Find where the given text appears and provide that cell's center as (X, Y) coordinate. 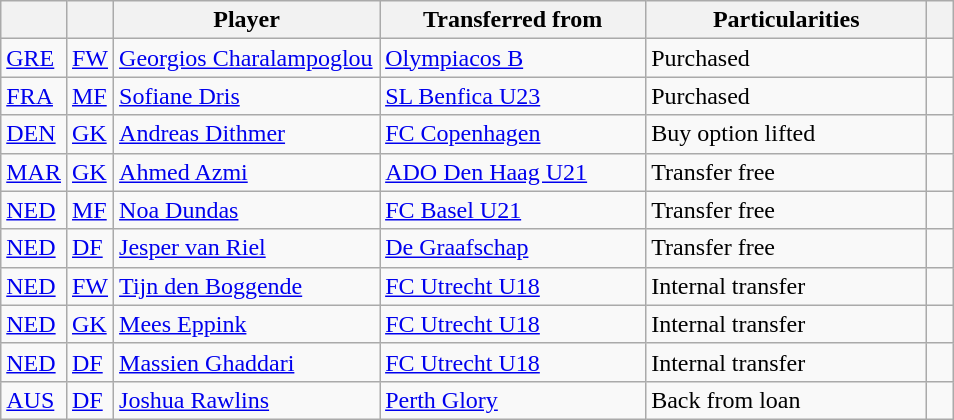
Olympiacos B (513, 58)
FC Basel U21 (513, 210)
Joshua Rawlins (247, 400)
Massien Ghaddari (247, 362)
DEN (34, 134)
FRA (34, 96)
De Graafschap (513, 248)
Buy option lifted (786, 134)
Transferred from (513, 20)
SL Benfica U23 (513, 96)
AUS (34, 400)
Ahmed Azmi (247, 172)
MAR (34, 172)
Mees Eppink (247, 324)
FC Copenhagen (513, 134)
Sofiane Dris (247, 96)
Back from loan (786, 400)
Perth Glory (513, 400)
Player (247, 20)
Particularities (786, 20)
Georgios Charalampoglou (247, 58)
Andreas Dithmer (247, 134)
GRE (34, 58)
ADO Den Haag U21 (513, 172)
Noa Dundas (247, 210)
Jesper van Riel (247, 248)
Tijn den Boggende (247, 286)
